Find where the given text appears and provide that cell's center as [x, y] coordinate. 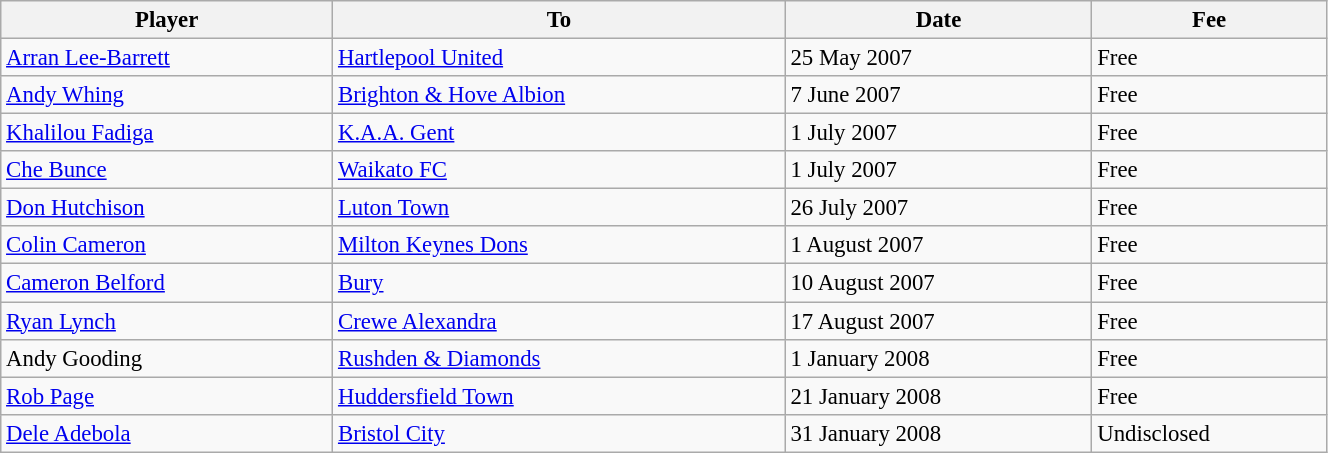
Luton Town [560, 208]
Date [938, 20]
1 January 2008 [938, 358]
Colin Cameron [167, 245]
17 August 2007 [938, 321]
Fee [1210, 20]
Khalilou Fadiga [167, 133]
Che Bunce [167, 170]
Rob Page [167, 396]
Bristol City [560, 433]
Cameron Belford [167, 283]
10 August 2007 [938, 283]
Brighton & Hove Albion [560, 95]
Arran Lee-Barrett [167, 58]
7 June 2007 [938, 95]
26 July 2007 [938, 208]
Dele Adebola [167, 433]
To [560, 20]
Andy Gooding [167, 358]
1 August 2007 [938, 245]
31 January 2008 [938, 433]
21 January 2008 [938, 396]
Bury [560, 283]
Crewe Alexandra [560, 321]
Andy Whing [167, 95]
Rushden & Diamonds [560, 358]
Ryan Lynch [167, 321]
Undisclosed [1210, 433]
Hartlepool United [560, 58]
25 May 2007 [938, 58]
Milton Keynes Dons [560, 245]
Don Hutchison [167, 208]
Waikato FC [560, 170]
K.A.A. Gent [560, 133]
Player [167, 20]
Huddersfield Town [560, 396]
